Capture the cell that displays the provided text and extract its [X, Y] central coordinate. 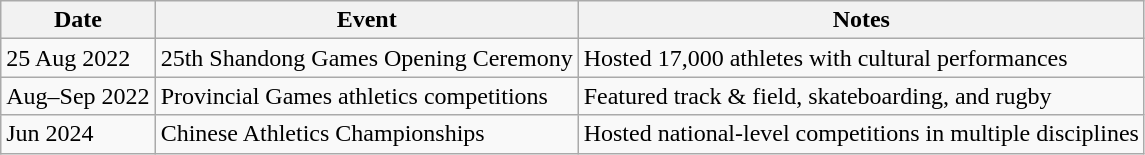
Hosted national-level competitions in multiple disciplines [861, 134]
Provincial Games athletics competitions [366, 96]
Date [78, 20]
Hosted 17,000 athletes with cultural performances [861, 58]
25th Shandong Games Opening Ceremony [366, 58]
Featured track & field, skateboarding, and rugby [861, 96]
Notes [861, 20]
Jun 2024 [78, 134]
Event [366, 20]
Chinese Athletics Championships [366, 134]
25 Aug 2022 [78, 58]
Aug–Sep 2022 [78, 96]
